Scan for the cell matching the given text and deliver its (x, y) coordinate at center. 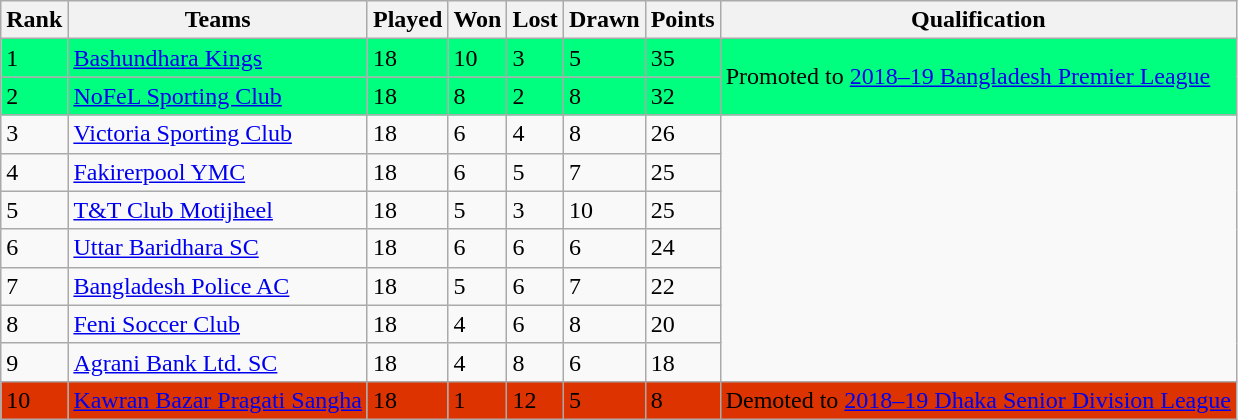
12 (535, 400)
Demoted to 2018–19 Dhaka Senior Division League (978, 400)
24 (682, 248)
Victoria Sporting Club (218, 134)
Fakirerpool YMC (218, 172)
Promoted to 2018–19 Bangladesh Premier League (978, 77)
Agrani Bank Ltd. SC (218, 362)
T&T Club Motijheel (218, 210)
Played (407, 20)
22 (682, 286)
Teams (218, 20)
Qualification (978, 20)
Drawn (604, 20)
Feni Soccer Club (218, 324)
Kawran Bazar Pragati Sangha (218, 400)
20 (682, 324)
26 (682, 134)
35 (682, 58)
Bangladesh Police AC (218, 286)
Points (682, 20)
Uttar Baridhara SC (218, 248)
NoFeL Sporting Club (218, 96)
Rank (34, 20)
32 (682, 96)
Lost (535, 20)
Won (478, 20)
9 (34, 362)
Bashundhara Kings (218, 58)
